Detect which cell encompasses the target text, then output its (x, y) center coordinate. 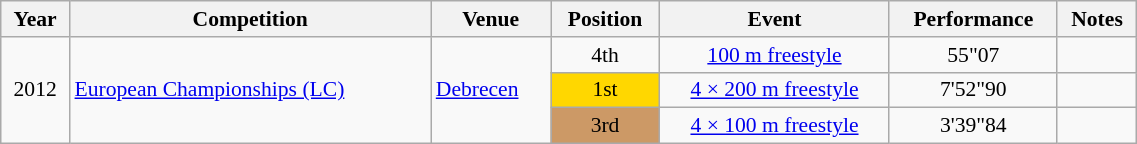
4th (604, 55)
2012 (36, 90)
55"07 (973, 55)
7'52"90 (973, 90)
4 × 100 m freestyle (775, 126)
Event (775, 19)
European Championships (LC) (250, 90)
Notes (1097, 19)
3rd (604, 126)
4 × 200 m freestyle (775, 90)
100 m freestyle (775, 55)
Position (604, 19)
3'39"84 (973, 126)
Competition (250, 19)
1st (604, 90)
Venue (491, 19)
Debrecen (491, 90)
Performance (973, 19)
Year (36, 19)
